From the cell containing the given text, extract its center point as (X, Y) coordinate. 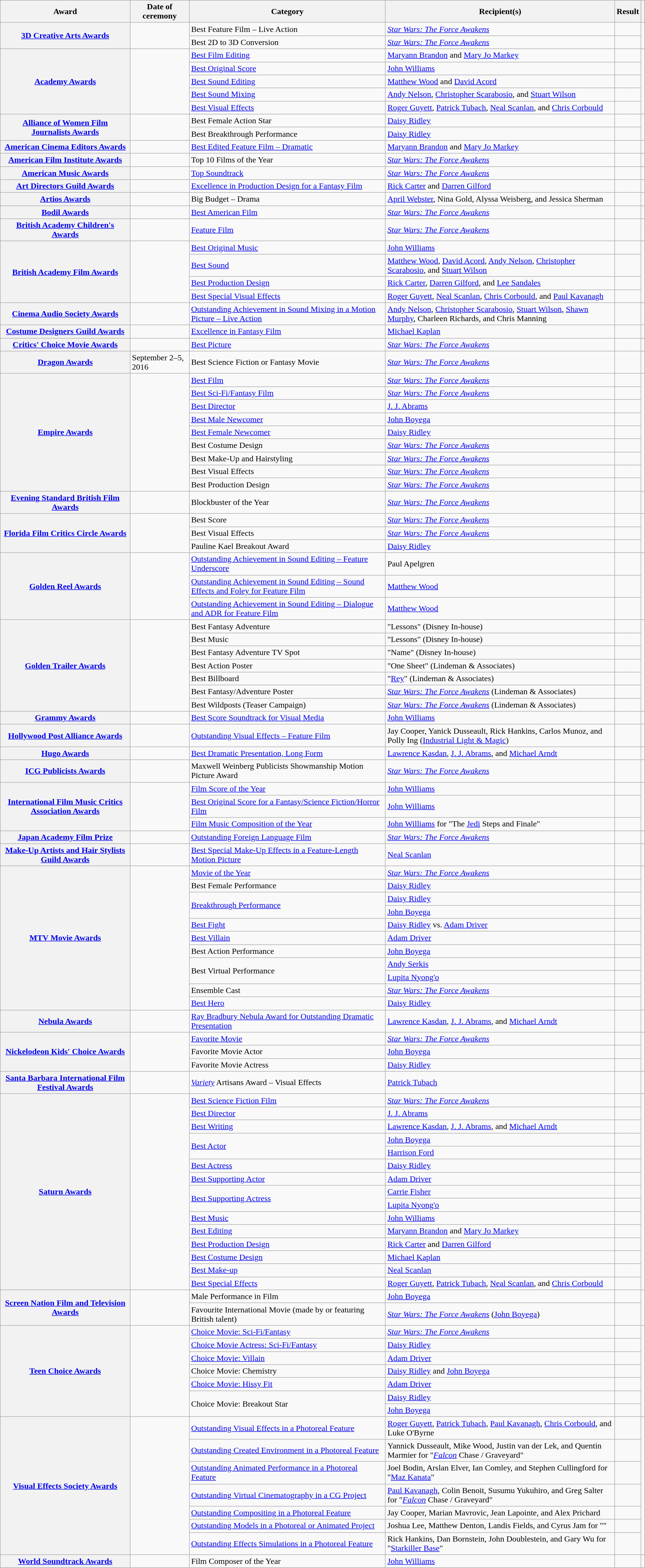
American Cinema Editors Awards (65, 147)
Matthew Wood and David Acord (500, 81)
Favourite International Movie (made by or featuring British talent) (287, 1314)
Best 2D to 3D Conversion (287, 42)
Jay Cooper, Marian Mavrovic, Jean Lapointe, and Alex Prichard (500, 1513)
Favorite Movie (287, 1039)
Big Budget – Drama (287, 199)
Daisy Ridley and John Boyega (500, 1371)
Best Sound (287, 265)
Choice Movie Actress: Sci-Fi/Fantasy (287, 1345)
Best Fantasy Adventure (287, 626)
Patrick Tubach (500, 1083)
Best Make-up (287, 1270)
Choice Movie: Hissy Fit (287, 1384)
Outstanding Foreign Language Film (287, 837)
Outstanding Animated Performance in a Photoreal Feature (287, 1473)
Best Special Make-Up Effects in a Feature-Length Motion Picture (287, 855)
September 2–5, 2016 (160, 362)
British Academy Children's Awards (65, 230)
Outstanding Compositing in a Photoreal Feature (287, 1513)
Golden Reel Awards (65, 586)
Best Score (287, 520)
Film Score of the Year (287, 789)
Grammy Awards (65, 718)
Golden Trailer Awards (65, 665)
Nickelodeon Kids' Choice Awards (65, 1052)
Movie of the Year (287, 872)
Best Editing (287, 1231)
Jay Cooper, Yanick Dusseault, Rick Hankins, Carlos Munoz, and Polly Ing (Industrial Light & Magic) (500, 736)
Matthew Wood, David Acord, Andy Nelson, Christopher Scarabosio, and Stuart Wilson (500, 265)
Best Action Poster (287, 665)
Best Supporting Actor (287, 1179)
Maxwell Weinberg Publicists Showmanship Motion Picture Award (287, 771)
Outstanding Models in a Photoreal or Animated Project (287, 1526)
Outstanding Virtual Cinematography in a CG Project (287, 1495)
Paul Apelgren (500, 564)
Roger Guyett, Patrick Tubach, Paul Kavanagh, Chris Corbould, and Luke O'Byrne (500, 1428)
Paul Kavanagh, Colin Benoit, Susumu Yukuhiro, and Greg Salter for "Falcon Chase / Graveyard" (500, 1495)
Best Science Fiction Film (287, 1100)
Result (628, 12)
Choice Movie: Villain (287, 1358)
Date of ceremony (160, 12)
Outstanding Achievement in Sound Editing – Sound Effects and Foley for Feature Film (287, 586)
John Williams for "The Jedi Steps and Finale" (500, 824)
Star Wars: The Force Awakens (John Boyega) (500, 1314)
"Name" (Disney In-house) (500, 652)
Film Composer of the Year (287, 1561)
Best Actress (287, 1166)
Andy Nelson, Christopher Scarabosio, and Stuart Wilson (500, 94)
Joel Bodin, Arslan Elver, Ian Comley, and Stephen Cullingford for "Maz Kanata" (500, 1473)
Japan Academy Film Prize (65, 837)
Florida Film Critics Circle Awards (65, 533)
MTV Movie Awards (65, 938)
Evening Standard British Film Awards (65, 502)
Best Writing (287, 1126)
Breakthrough Performance (287, 905)
Best Dramatic Presentation, Long Form (287, 753)
Best Wildposts (Teaser Campaign) (287, 705)
Outstanding Visual Effects in a Photoreal Feature (287, 1428)
Best Score Soundtrack for Visual Media (287, 718)
Rick Carter, Darren Gilford, and Lee Sandales (500, 283)
World Soundtrack Awards (65, 1561)
British Academy Film Awards (65, 272)
Best Fight (287, 925)
Outstanding Achievement in Sound Editing – Feature Underscore (287, 564)
Category (287, 12)
Best Billboard (287, 679)
Favorite Movie Actor (287, 1052)
Best Film (287, 380)
Alliance of Women Film Journalists Awards (65, 127)
Variety Artisans Award – Visual Effects (287, 1083)
"One Sheet" (Lindeman & Associates) (500, 665)
Top 10 Films of the Year (287, 160)
Cinema Audio Society Awards (65, 314)
Joshua Lee, Matthew Denton, Landis Fields, and Cyrus Jam for "" (500, 1526)
Best Villain (287, 938)
3D Creative Arts Awards (65, 36)
Ensemble Cast (287, 990)
Best Breakthrough Performance (287, 134)
Best Action Performance (287, 951)
Best Feature Film – Live Action (287, 29)
Costume Designers Guild Awards (65, 331)
Outstanding Created Environment in a Photoreal Feature (287, 1450)
Outstanding Visual Effects – Feature Film (287, 736)
Best Original Music (287, 248)
Male Performance in Film (287, 1296)
Art Directors Guild Awards (65, 186)
Yannick Dusseault, Mike Wood, Justin van der Lek, and Quentin Marmier for "Falcon Chase / Graveyard" (500, 1450)
Excellence in Fantasy Film (287, 331)
Outstanding Achievement in Sound Mixing in a Motion Picture – Live Action (287, 314)
American Music Awards (65, 173)
Choice Movie: Chemistry (287, 1371)
ICG Publicists Awards (65, 771)
Choice Movie: Sci-Fi/Fantasy (287, 1332)
Choice Movie: Breakout Star (287, 1404)
Outstanding Achievement in Sound Editing – Dialogue and ADR for Feature Film (287, 609)
Rick Hankins, Dan Bornstein, John Doublestein, and Gary Wu for "Starkiller Base" (500, 1544)
Outstanding Effects Simulations in a Photoreal Feature (287, 1544)
Best Supporting Actress (287, 1198)
Top Soundtrack (287, 173)
Teen Choice Awards (65, 1371)
Best Actor (287, 1146)
Make-Up Artists and Hair Stylists Guild Awards (65, 855)
Film Music Composition of the Year (287, 824)
Award (65, 12)
Hugo Awards (65, 753)
Best Sound Editing (287, 81)
Best Male Newcomer (287, 419)
Empire Awards (65, 432)
Best Edited Feature Film – Dramatic (287, 147)
Best Science Fiction or Fantasy Movie (287, 362)
Santa Barbara International Film Festival Awards (65, 1083)
Bodil Awards (65, 212)
American Film Institute Awards (65, 160)
International Film Music Critics Association Awards (65, 806)
Roger Guyett, Neal Scanlan, Chris Corbould, and Paul Kavanagh (500, 296)
Best Fantasy Adventure TV Spot (287, 652)
Best Female Performance (287, 885)
Visual Effects Society Awards (65, 1486)
Best Special Visual Effects (287, 296)
Andy Nelson, Christopher Scarabosio, Stuart Wilson, Shawn Murphy, Charleen Richards, and Chris Manning (500, 314)
Daisy Ridley vs. Adam Driver (500, 925)
"Rey" (Lindeman & Associates) (500, 679)
Favorite Movie Actress (287, 1065)
Best American Film (287, 212)
Best Female Newcomer (287, 432)
Best Special Effects (287, 1283)
Pauline Kael Breakout Award (287, 546)
Ray Bradbury Nebula Award for Outstanding Dramatic Presentation (287, 1021)
April Webster, Nina Gold, Alyssa Weisberg, and Jessica Sherman (500, 199)
Dragon Awards (65, 362)
Best Original Score for a Fantasy/Science Fiction/Horror Film (287, 806)
Harrison Ford (500, 1153)
Best Female Action Star (287, 121)
Carrie Fisher (500, 1192)
Critics' Choice Movie Awards (65, 345)
Academy Awards (65, 81)
Nebula Awards (65, 1021)
Best Sound Mixing (287, 94)
Best Hero (287, 1003)
Screen Nation Film and Television Awards (65, 1307)
Best Picture (287, 345)
Hollywood Post Alliance Awards (65, 736)
Best Film Editing (287, 55)
Blockbuster of the Year (287, 502)
Recipient(s) (500, 12)
Excellence in Production Design for a Fantasy Film (287, 186)
Best Fantasy/Adventure Poster (287, 692)
Best Virtual Performance (287, 971)
Best Make-Up and Hairstyling (287, 459)
Saturn Awards (65, 1192)
Andy Serkis (500, 964)
Best Original Score (287, 68)
Best Sci-Fi/Fantasy Film (287, 393)
Feature Film (287, 230)
Artios Awards (65, 199)
